For the text-containing cell, return its midpoint in (X, Y) coordinate format. 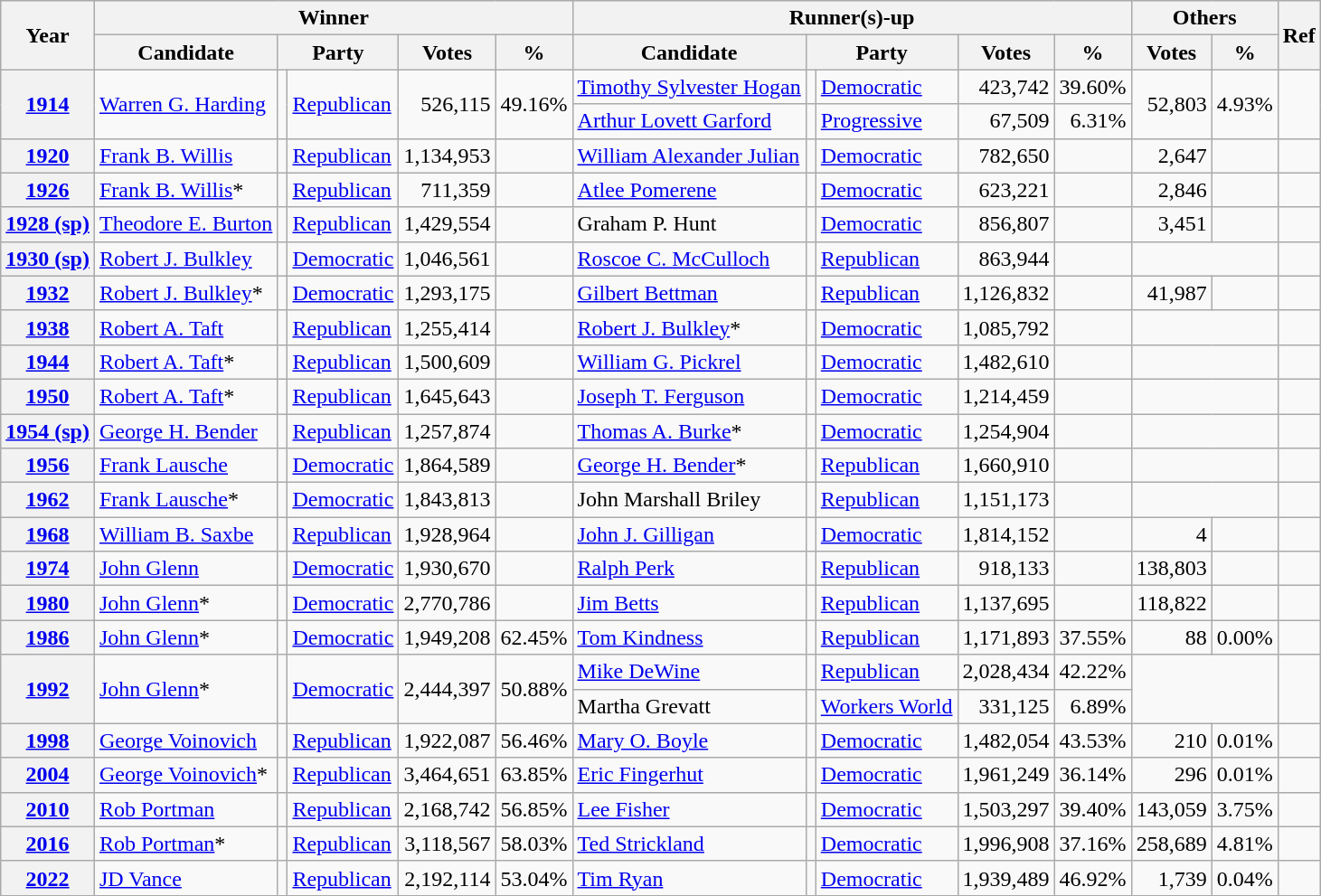
1,843,813 (447, 500)
George H. Bender (185, 431)
782,650 (1005, 156)
0.00% (1244, 637)
Frank Lausche (185, 466)
1,214,459 (1005, 396)
JD Vance (185, 878)
Roscoe C. McCulloch (689, 259)
1974 (48, 569)
Lee Fisher (689, 809)
88 (1172, 637)
1,961,249 (1005, 775)
Ted Strickland (689, 844)
Theodore E. Burton (185, 224)
1928 (sp) (48, 224)
1,645,643 (447, 396)
John J. Gilligan (689, 534)
Frank B. Willis* (185, 190)
George Voinovich* (185, 775)
1,151,173 (1005, 500)
1926 (48, 190)
1,255,414 (447, 327)
Rob Portman* (185, 844)
3,118,567 (447, 844)
Joseph T. Ferguson (689, 396)
3,451 (1172, 224)
1992 (48, 689)
2,028,434 (1005, 672)
2,444,397 (447, 689)
0.04% (1244, 878)
423,742 (1005, 87)
50.88% (533, 689)
623,221 (1005, 190)
Jim Betts (689, 603)
Tim Ryan (689, 878)
56.46% (533, 740)
Graham P. Hunt (689, 224)
1,482,054 (1005, 740)
138,803 (1172, 569)
1950 (48, 396)
William G. Pickrel (689, 362)
4.93% (1244, 104)
Arthur Lovett Garford (689, 121)
1,928,964 (447, 534)
1920 (48, 156)
Warren G. Harding (185, 104)
6.31% (1092, 121)
2,168,742 (447, 809)
1,257,874 (447, 431)
36.14% (1092, 775)
4.81% (1244, 844)
49.16% (533, 104)
918,133 (1005, 569)
1,429,554 (447, 224)
1,137,695 (1005, 603)
1,996,908 (1005, 844)
53.04% (533, 878)
Tom Kindness (689, 637)
1956 (48, 466)
526,115 (447, 104)
Gilbert Bettman (689, 293)
1998 (48, 740)
Rob Portman (185, 809)
2022 (48, 878)
Ralph Perk (689, 569)
67,509 (1005, 121)
1,660,910 (1005, 466)
Thomas A. Burke* (689, 431)
George Voinovich (185, 740)
56.85% (533, 809)
258,689 (1172, 844)
62.45% (533, 637)
296 (1172, 775)
Frank Lausche* (185, 500)
Robert J. Bulkley (185, 259)
1,930,670 (447, 569)
711,359 (447, 190)
2010 (48, 809)
1980 (48, 603)
52,803 (1172, 104)
1,171,893 (1005, 637)
Ref (1298, 35)
William Alexander Julian (689, 156)
210 (1172, 740)
4 (1172, 534)
John Marshall Briley (689, 500)
39.60% (1092, 87)
2,192,114 (447, 878)
1,293,175 (447, 293)
63.85% (533, 775)
42.22% (1092, 672)
46.92% (1092, 878)
118,822 (1172, 603)
2,770,786 (447, 603)
1,949,208 (447, 637)
1,922,087 (447, 740)
1,254,904 (1005, 431)
1,046,561 (447, 259)
3.75% (1244, 809)
1,814,152 (1005, 534)
2,846 (1172, 190)
Winner (333, 18)
1986 (48, 637)
Frank B. Willis (185, 156)
863,944 (1005, 259)
Mary O. Boyle (689, 740)
1944 (48, 362)
331,125 (1005, 706)
Progressive (886, 121)
1,864,589 (447, 466)
37.55% (1092, 637)
Runner(s)-up (852, 18)
1,503,297 (1005, 809)
58.03% (533, 844)
Others (1204, 18)
37.16% (1092, 844)
1,500,609 (447, 362)
1,739 (1172, 878)
43.53% (1092, 740)
856,807 (1005, 224)
6.89% (1092, 706)
Workers World (886, 706)
1914 (48, 104)
2,647 (1172, 156)
2004 (48, 775)
1,939,489 (1005, 878)
1938 (48, 327)
1930 (sp) (48, 259)
1954 (sp) (48, 431)
1932 (48, 293)
Timothy Sylvester Hogan (689, 87)
1,134,953 (447, 156)
Eric Fingerhut (689, 775)
Martha Grevatt (689, 706)
1,482,610 (1005, 362)
1962 (48, 500)
39.40% (1092, 809)
143,059 (1172, 809)
1,085,792 (1005, 327)
2016 (48, 844)
Robert A. Taft (185, 327)
Mike DeWine (689, 672)
John Glenn (185, 569)
1,126,832 (1005, 293)
Atlee Pomerene (689, 190)
Year (48, 35)
3,464,651 (447, 775)
41,987 (1172, 293)
1968 (48, 534)
William B. Saxbe (185, 534)
George H. Bender* (689, 466)
